From the cell containing the given text, extract its center point as [x, y] coordinate. 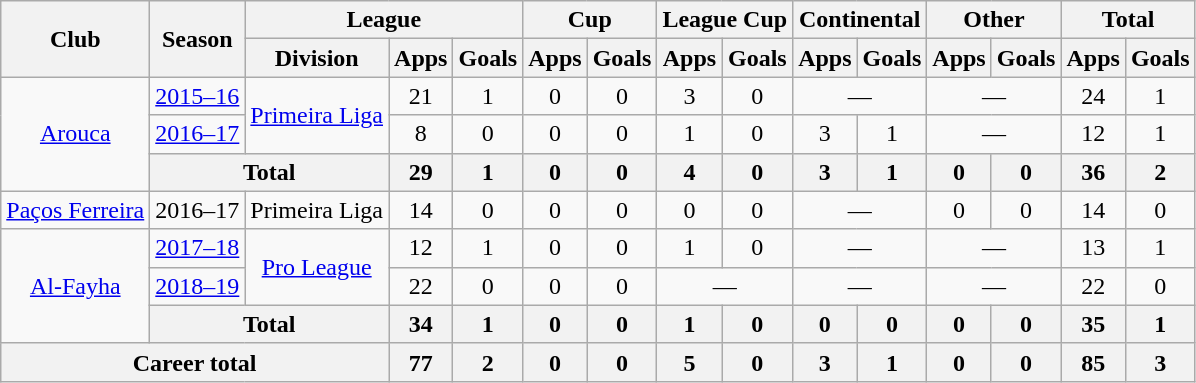
Pro League [317, 267]
Paços Ferreira [76, 210]
League [384, 20]
8 [421, 134]
Career total [195, 362]
5 [690, 362]
League Cup [725, 20]
Al-Fayha [76, 286]
Arouca [76, 134]
Season [198, 39]
77 [421, 362]
4 [690, 172]
24 [1093, 96]
2015–16 [198, 96]
Cup [590, 20]
Division [317, 58]
34 [421, 324]
85 [1093, 362]
21 [421, 96]
Continental [860, 20]
29 [421, 172]
2018–19 [198, 286]
36 [1093, 172]
35 [1093, 324]
Other [994, 20]
2017–18 [198, 248]
13 [1093, 248]
Club [76, 39]
